Pinpoint the cell where the given text exists, returning its (X, Y) midpoint coordinate. 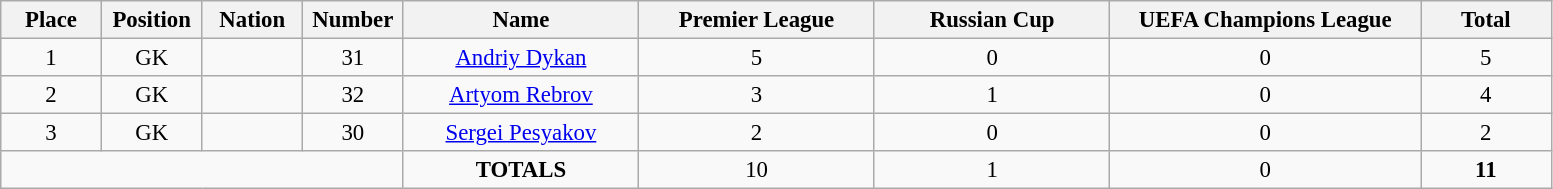
Name (521, 20)
Position (152, 20)
10 (757, 170)
Number (354, 20)
Total (1486, 20)
32 (354, 95)
Sergei Pesyakov (521, 133)
TOTALS (521, 170)
Russian Cup (992, 20)
Place (52, 20)
31 (354, 58)
UEFA Champions League (1266, 20)
11 (1486, 170)
4 (1486, 95)
Nation (252, 20)
Andriy Dykan (521, 58)
30 (354, 133)
Premier League (757, 20)
Artyom Rebrov (521, 95)
